Locate the cell with the specified text and output its (x, y) center coordinate. 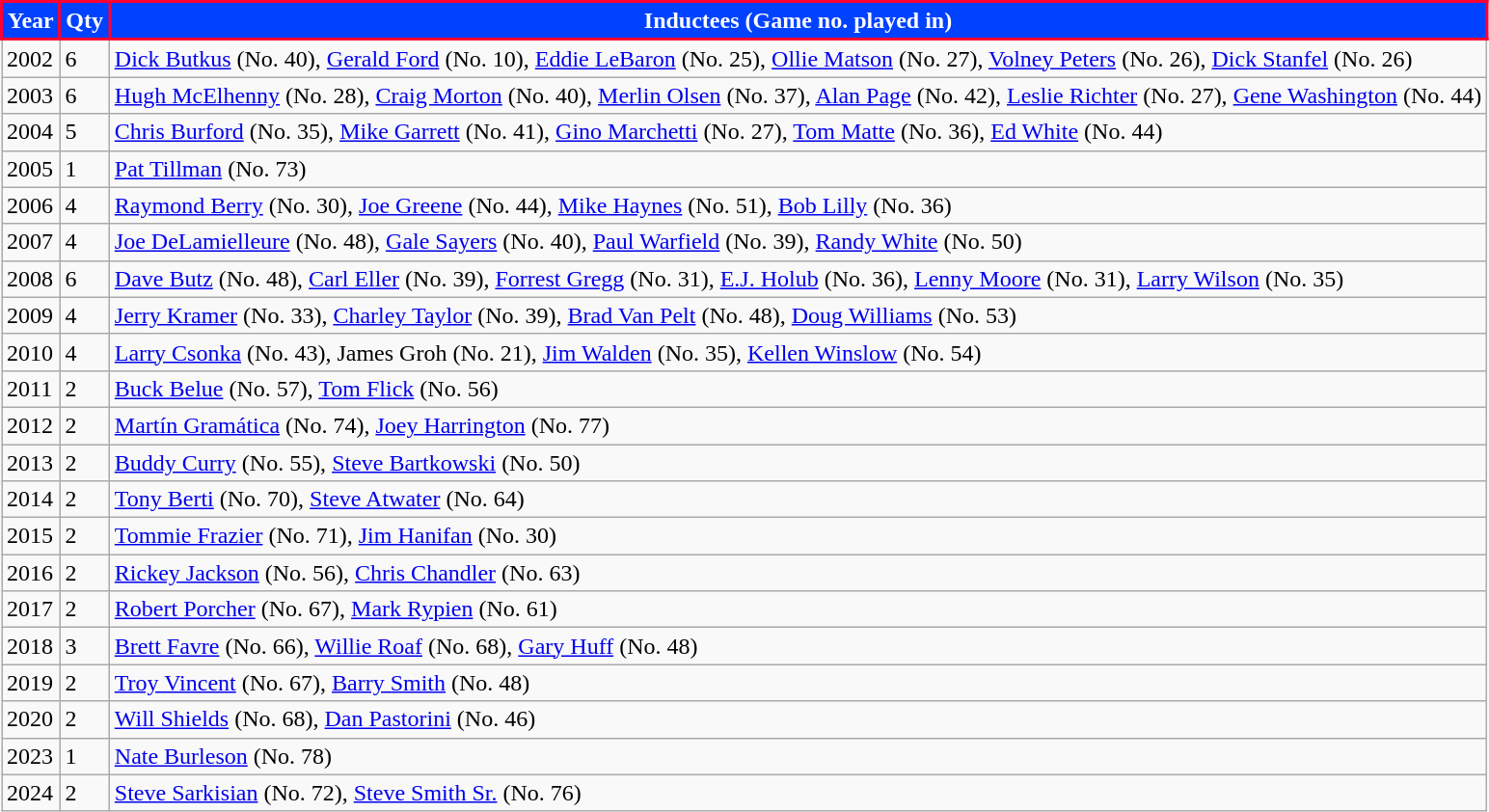
Troy Vincent (No. 67), Barry Smith (No. 48) (798, 683)
Joe DeLamielleure (No. 48), Gale Sayers (No. 40), Paul Warfield (No. 39), Randy White (No. 50) (798, 242)
2023 (31, 756)
Dick Butkus (No. 40), Gerald Ford (No. 10), Eddie LeBaron (No. 25), Ollie Matson (No. 27), Volney Peters (No. 26), Dick Stanfel (No. 26) (798, 58)
2008 (31, 279)
Tommie Frazier (No. 71), Jim Hanifan (No. 30) (798, 536)
Dave Butz (No. 48), Carl Eller (No. 39), Forrest Gregg (No. 31), E.J. Holub (No. 36), Lenny Moore (No. 31), Larry Wilson (No. 35) (798, 279)
Martín Gramática (No. 74), Joey Harrington (No. 77) (798, 425)
Chris Burford (No. 35), Mike Garrett (No. 41), Gino Marchetti (No. 27), Tom Matte (No. 36), Ed White (No. 44) (798, 132)
2007 (31, 242)
Brett Favre (No. 66), Willie Roaf (No. 68), Gary Huff (No. 48) (798, 646)
2016 (31, 573)
2024 (31, 793)
Pat Tillman (No. 73) (798, 169)
2020 (31, 719)
Robert Porcher (No. 67), Mark Rypien (No. 61) (798, 609)
Jerry Kramer (No. 33), Charley Taylor (No. 39), Brad Van Pelt (No. 48), Doug Williams (No. 53) (798, 315)
2012 (31, 425)
Steve Sarkisian (No. 72), Steve Smith Sr. (No. 76) (798, 793)
2018 (31, 646)
Qty (85, 21)
Will Shields (No. 68), Dan Pastorini (No. 46) (798, 719)
Year (31, 21)
2006 (31, 205)
Buck Belue (No. 57), Tom Flick (No. 56) (798, 389)
Larry Csonka (No. 43), James Groh (No. 21), Jim Walden (No. 35), Kellen Winslow (No. 54) (798, 352)
Rickey Jackson (No. 56), Chris Chandler (No. 63) (798, 573)
2017 (31, 609)
Nate Burleson (No. 78) (798, 756)
2011 (31, 389)
2015 (31, 536)
2004 (31, 132)
2005 (31, 169)
Raymond Berry (No. 30), Joe Greene (No. 44), Mike Haynes (No. 51), Bob Lilly (No. 36) (798, 205)
2003 (31, 95)
2002 (31, 58)
Buddy Curry (No. 55), Steve Bartkowski (No. 50) (798, 462)
2013 (31, 462)
Hugh McElhenny (No. 28), Craig Morton (No. 40), Merlin Olsen (No. 37), Alan Page (No. 42), Leslie Richter (No. 27), Gene Washington (No. 44) (798, 95)
Inductees (Game no. played in) (798, 21)
2014 (31, 500)
2010 (31, 352)
2009 (31, 315)
2019 (31, 683)
Tony Berti (No. 70), Steve Atwater (No. 64) (798, 500)
5 (85, 132)
3 (85, 646)
